Pinpoint the cell where the given text exists, returning its [X, Y] midpoint coordinate. 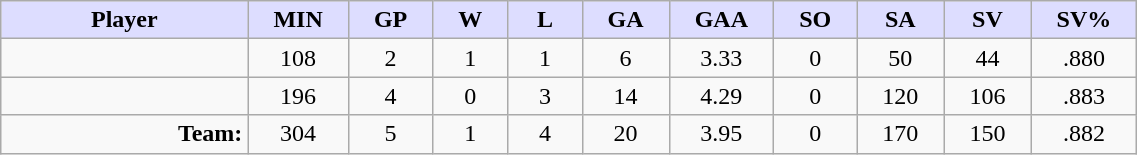
.883 [1084, 96]
150 [988, 134]
3 [545, 96]
120 [900, 96]
L [545, 20]
Team: [124, 134]
108 [298, 58]
GA [626, 20]
6 [626, 58]
3.33 [721, 58]
W [470, 20]
.880 [1084, 58]
44 [988, 58]
14 [626, 96]
.882 [1084, 134]
106 [988, 96]
5 [390, 134]
Player [124, 20]
50 [900, 58]
GAA [721, 20]
196 [298, 96]
SO [816, 20]
3.95 [721, 134]
SV [988, 20]
SV% [1084, 20]
170 [900, 134]
20 [626, 134]
GP [390, 20]
2 [390, 58]
MIN [298, 20]
4.29 [721, 96]
SA [900, 20]
304 [298, 134]
